Detect which cell encompasses the target text, then output its (X, Y) center coordinate. 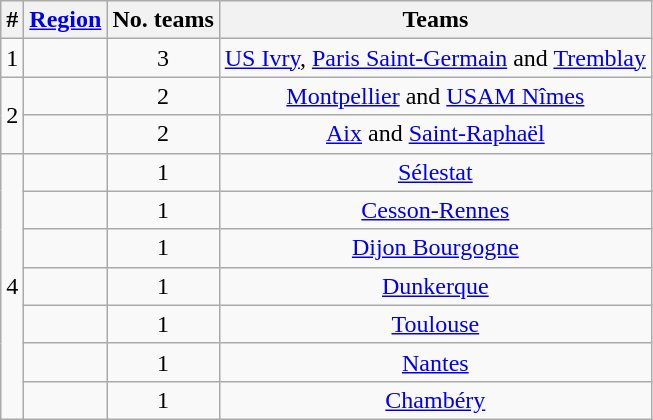
Sélestat (435, 172)
No. teams (163, 20)
Aix and Saint-Raphaël (435, 134)
Chambéry (435, 400)
Cesson-Rennes (435, 210)
4 (12, 286)
Dijon Bourgogne (435, 248)
Montpellier and USAM Nîmes (435, 96)
Teams (435, 20)
# (12, 20)
Nantes (435, 362)
Toulouse (435, 324)
3 (163, 58)
Region (66, 20)
US Ivry, Paris Saint-Germain and Tremblay (435, 58)
Dunkerque (435, 286)
